Provide the [x, y] coordinate of the cell's center where the given text is located.  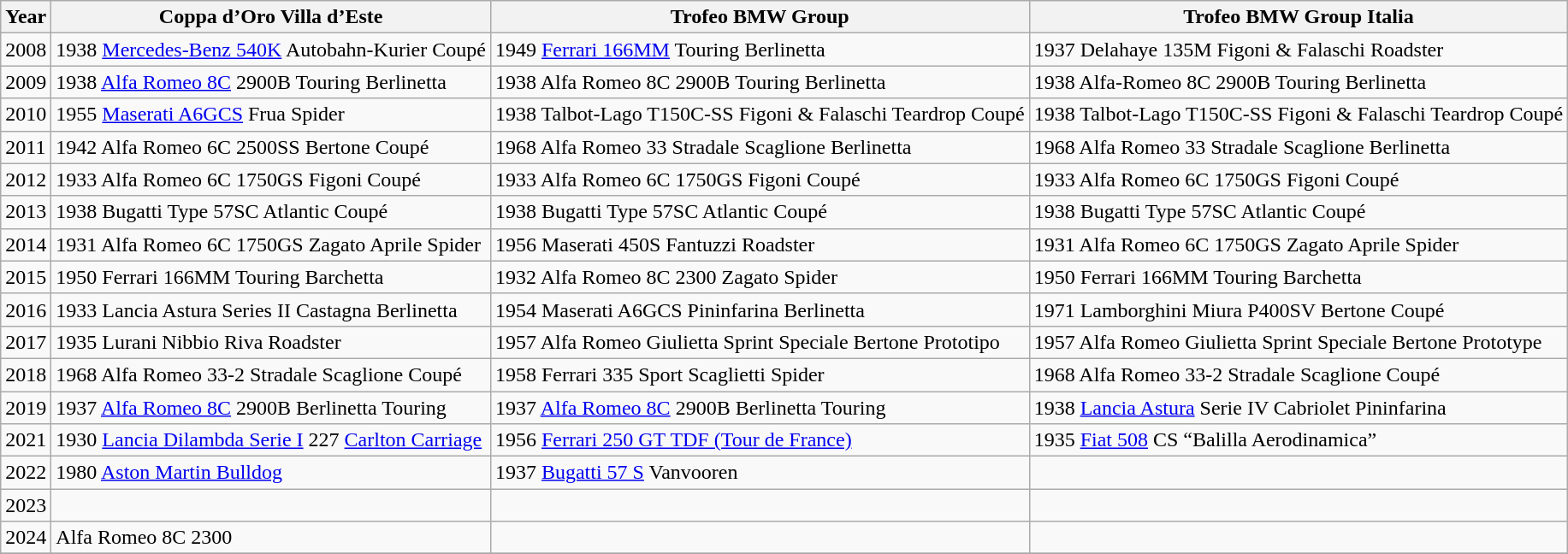
2019 [26, 408]
2010 [26, 115]
2014 [26, 245]
2022 [26, 473]
1938 Lancia Astura Serie IV Cabriolet Pininfarina [1299, 408]
1956 Ferrari 250 GT TDF (Tour de France) [760, 440]
1955 Maserati A6GCS Frua Spider [271, 115]
Trofeo BMW Group [760, 17]
2013 [26, 212]
1935 Fiat 508 CS “Balilla Aerodinamica” [1299, 440]
Alfa Romeo 8C 2300 [271, 538]
2018 [26, 374]
2023 [26, 505]
1937 Delahaye 135M Figoni & Falaschi Roadster [1299, 50]
1957 Alfa Romeo Giulietta Sprint Speciale Bertone Prototype [1299, 342]
1958 Ferrari 335 Sport Scaglietti Spider [760, 374]
1938 Mercedes-Benz 540K Autobahn-Kurier Coupé [271, 50]
2011 [26, 147]
2017 [26, 342]
2015 [26, 277]
2008 [26, 50]
2021 [26, 440]
1942 Alfa Romeo 6C 2500SS Bertone Coupé [271, 147]
1954 Maserati A6GCS Pininfarina Berlinetta [760, 309]
Year [26, 17]
1956 Maserati 450S Fantuzzi Roadster [760, 245]
1938 Alfa-Romeo 8C 2900B Touring Berlinetta [1299, 82]
Coppa d’Oro Villa d’Este [271, 17]
1971 Lamborghini Miura P400SV Bertone Coupé [1299, 309]
2024 [26, 538]
1957 Alfa Romeo Giulietta Sprint Speciale Bertone Prototipo [760, 342]
1930 Lancia Dilambda Serie I 227 Carlton Carriage [271, 440]
1933 Lancia Astura Series II Castagna Berlinetta [271, 309]
1935 Lurani Nibbio Riva Roadster [271, 342]
1937 Bugatti 57 S Vanvooren [760, 473]
1932 Alfa Romeo 8C 2300 Zagato Spider [760, 277]
1980 Aston Martin Bulldog [271, 473]
2016 [26, 309]
Trofeo BMW Group Italia [1299, 17]
2009 [26, 82]
2012 [26, 180]
1949 Ferrari 166MM Touring Berlinetta [760, 50]
